Determine the [X, Y] coordinate at the center of the cell enclosing the given text.  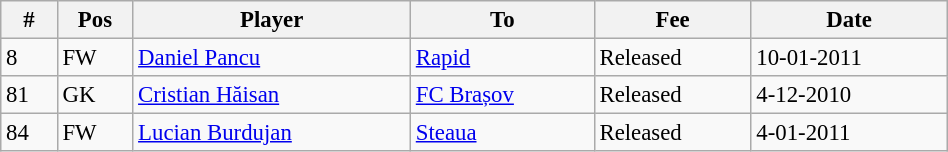
Daniel Pancu [272, 58]
Lucian Burdujan [272, 133]
To [502, 20]
Cristian Hăisan [272, 95]
Fee [672, 20]
# [29, 20]
8 [29, 58]
Rapid [502, 58]
GK [95, 95]
81 [29, 95]
84 [29, 133]
Pos [95, 20]
FC Brașov [502, 95]
10-01-2011 [849, 58]
4-12-2010 [849, 95]
Player [272, 20]
Steaua [502, 133]
4-01-2011 [849, 133]
Date [849, 20]
